Extract the [X, Y] coordinate from the center of the cell holding the provided text.  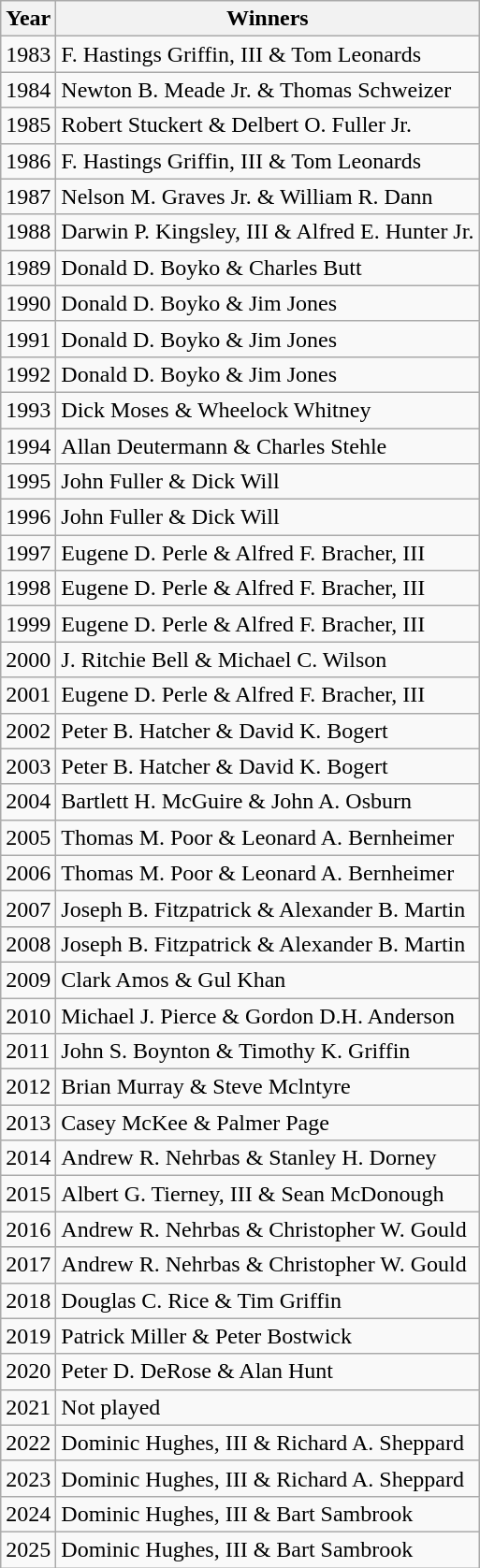
2010 [28, 1015]
2007 [28, 908]
1985 [28, 125]
Newton B. Meade Jr. & Thomas Schweizer [268, 90]
1993 [28, 410]
2006 [28, 873]
Bartlett H. McGuire & John A. Osburn [268, 802]
Brian Murray & Steve Mclntyre [268, 1087]
Donald D. Boyko & Charles Butt [268, 268]
1990 [28, 303]
Allan Deutermann & Charles Stehle [268, 446]
2022 [28, 1443]
J. Ritchie Bell & Michael C. Wilson [268, 660]
2024 [28, 1514]
1992 [28, 374]
1991 [28, 339]
Peter D. DeRose & Alan Hunt [268, 1372]
2021 [28, 1407]
2016 [28, 1229]
1995 [28, 482]
2019 [28, 1336]
Michael J. Pierce & Gordon D.H. Anderson [268, 1015]
2004 [28, 802]
2015 [28, 1194]
1989 [28, 268]
Patrick Miller & Peter Bostwick [268, 1336]
1984 [28, 90]
1999 [28, 624]
Year [28, 19]
1997 [28, 553]
2008 [28, 944]
1998 [28, 588]
1996 [28, 517]
Clark Amos & Gul Khan [268, 980]
Dick Moses & Wheelock Whitney [268, 410]
1986 [28, 161]
2014 [28, 1158]
Darwin P. Kingsley, III & Alfred E. Hunter Jr. [268, 232]
1988 [28, 232]
2023 [28, 1478]
2003 [28, 766]
2025 [28, 1549]
Robert Stuckert & Delbert O. Fuller Jr. [268, 125]
Nelson M. Graves Jr. & William R. Dann [268, 196]
2020 [28, 1372]
2012 [28, 1087]
2002 [28, 731]
1983 [28, 54]
1987 [28, 196]
Albert G. Tierney, III & Sean McDonough [268, 1194]
2011 [28, 1052]
2005 [28, 837]
1994 [28, 446]
John S. Boynton & Timothy K. Griffin [268, 1052]
Winners [268, 19]
2000 [28, 660]
2009 [28, 980]
Casey McKee & Palmer Page [268, 1123]
2018 [28, 1300]
Andrew R. Nehrbas & Stanley H. Dorney [268, 1158]
Not played [268, 1407]
2013 [28, 1123]
2017 [28, 1265]
2001 [28, 695]
Douglas C. Rice & Tim Griffin [268, 1300]
